Detect which cell encompasses the target text, then output its [x, y] center coordinate. 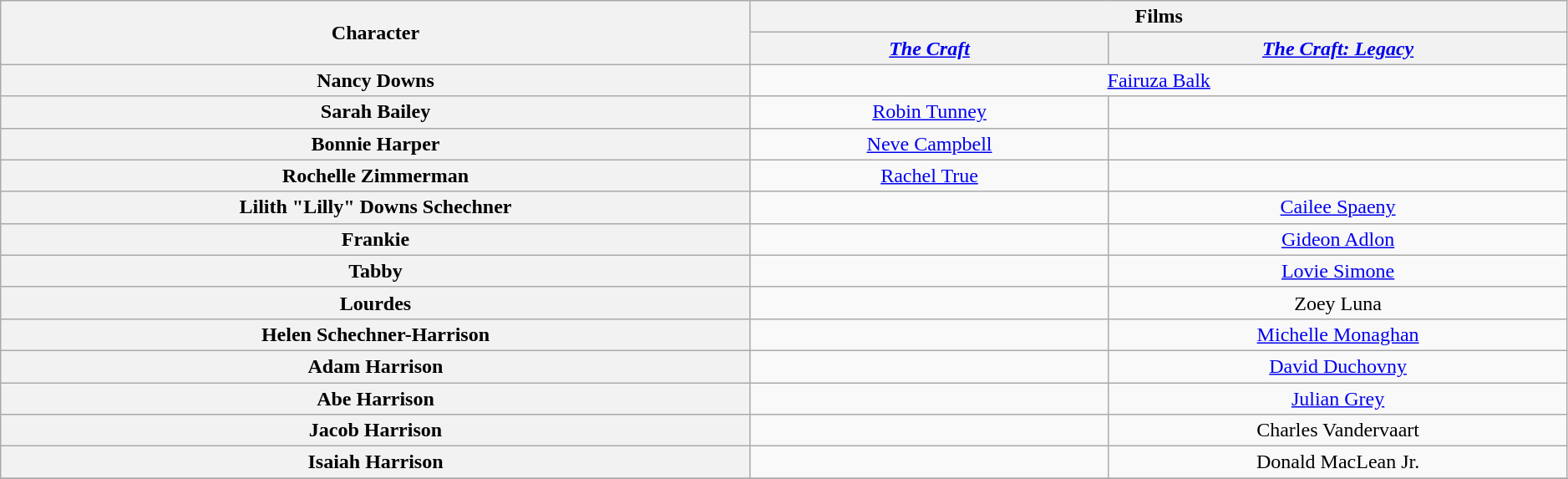
Cailee Spaeny [1338, 207]
Fairuza Balk [1159, 80]
Michelle Monaghan [1338, 334]
The Craft: Legacy [1338, 48]
Charles Vandervaart [1338, 431]
Donald MacLean Jr. [1338, 462]
Lilith "Lilly" Downs Schechner [376, 207]
Abe Harrison [376, 399]
Films [1159, 17]
Jacob Harrison [376, 431]
Zoey Luna [1338, 303]
Julian Grey [1338, 399]
David Duchovny [1338, 366]
Sarah Bailey [376, 112]
Nancy Downs [376, 80]
The Craft [929, 48]
Helen Schechner-Harrison [376, 334]
Frankie [376, 239]
Robin Tunney [929, 112]
Bonnie Harper [376, 144]
Character [376, 33]
Isaiah Harrison [376, 462]
Rachel True [929, 176]
Rochelle Zimmerman [376, 176]
Neve Campbell [929, 144]
Lovie Simone [1338, 271]
Gideon Adlon [1338, 239]
Lourdes [376, 303]
Adam Harrison [376, 366]
Tabby [376, 271]
